Detect which cell encompasses the target text, then output its [X, Y] center coordinate. 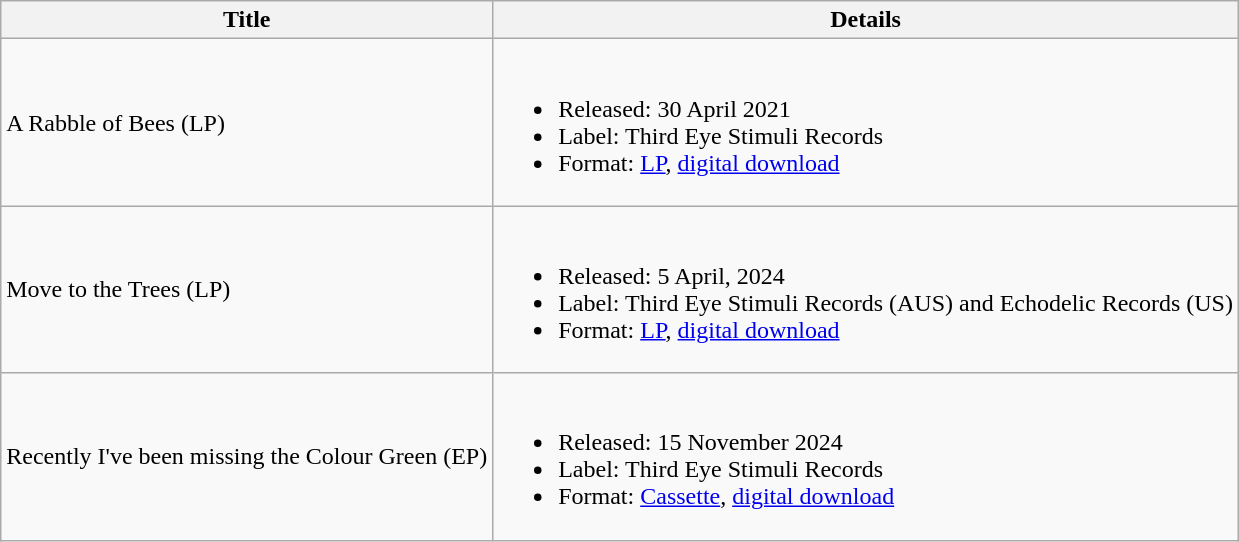
Released: 5 April, 2024Label: Third Eye Stimuli Records (AUS) and Echodelic Records (US)Format: LP, digital download [866, 290]
Details [866, 20]
Title [247, 20]
Recently I've been missing the Colour Green (EP) [247, 456]
Move to the Trees (LP) [247, 290]
A Rabble of Bees (LP) [247, 122]
Released: 30 April 2021Label: Third Eye Stimuli RecordsFormat: LP, digital download [866, 122]
Released: 15 November 2024Label: Third Eye Stimuli RecordsFormat: Cassette, digital download [866, 456]
